Extract the (X, Y) coordinate from the center of the cell holding the provided text.  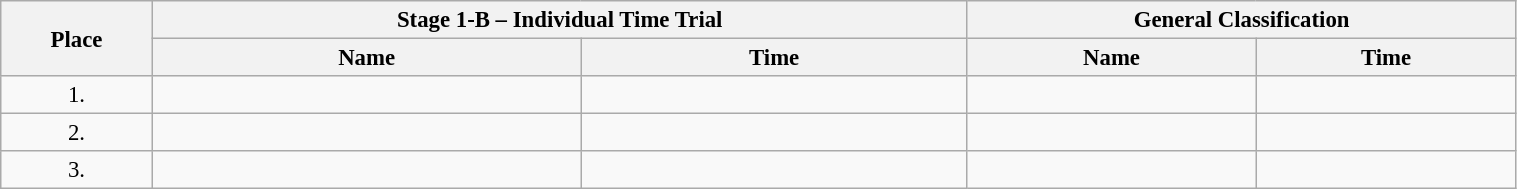
3. (76, 170)
General Classification (1242, 20)
Place (76, 38)
1. (76, 95)
2. (76, 133)
Stage 1-B – Individual Time Trial (560, 20)
